Determine the (x, y) coordinate at the center of the cell enclosing the given text.  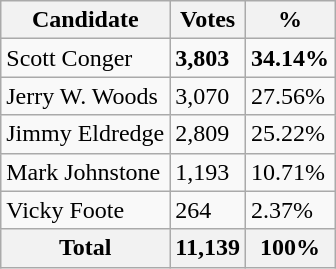
% (290, 20)
Mark Johnstone (86, 172)
2.37% (290, 210)
Candidate (86, 20)
11,139 (208, 248)
2,809 (208, 134)
Scott Conger (86, 58)
Vicky Foote (86, 210)
25.22% (290, 134)
3,803 (208, 58)
27.56% (290, 96)
34.14% (290, 58)
10.71% (290, 172)
3,070 (208, 96)
Jerry W. Woods (86, 96)
100% (290, 248)
Votes (208, 20)
264 (208, 210)
Jimmy Eldredge (86, 134)
1,193 (208, 172)
Total (86, 248)
